Extract the (x, y) coordinate from the center of the cell holding the provided text.  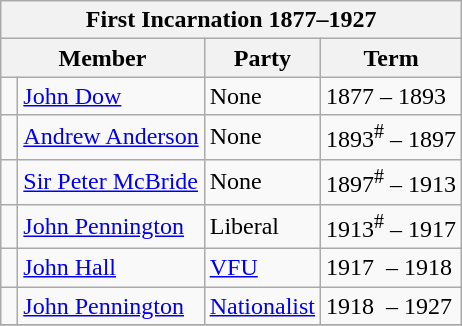
Sir Peter McBride (111, 182)
John Dow (111, 96)
Andrew Anderson (111, 138)
1913# – 1917 (392, 226)
1917 – 1918 (392, 268)
Member (102, 58)
VFU (262, 268)
First Incarnation 1877–1927 (232, 20)
1897# – 1913 (392, 182)
Nationalist (262, 306)
John Hall (111, 268)
1893# – 1897 (392, 138)
1877 – 1893 (392, 96)
Term (392, 58)
Liberal (262, 226)
1918 – 1927 (392, 306)
Party (262, 58)
